For the text-containing cell, return its midpoint in (x, y) coordinate format. 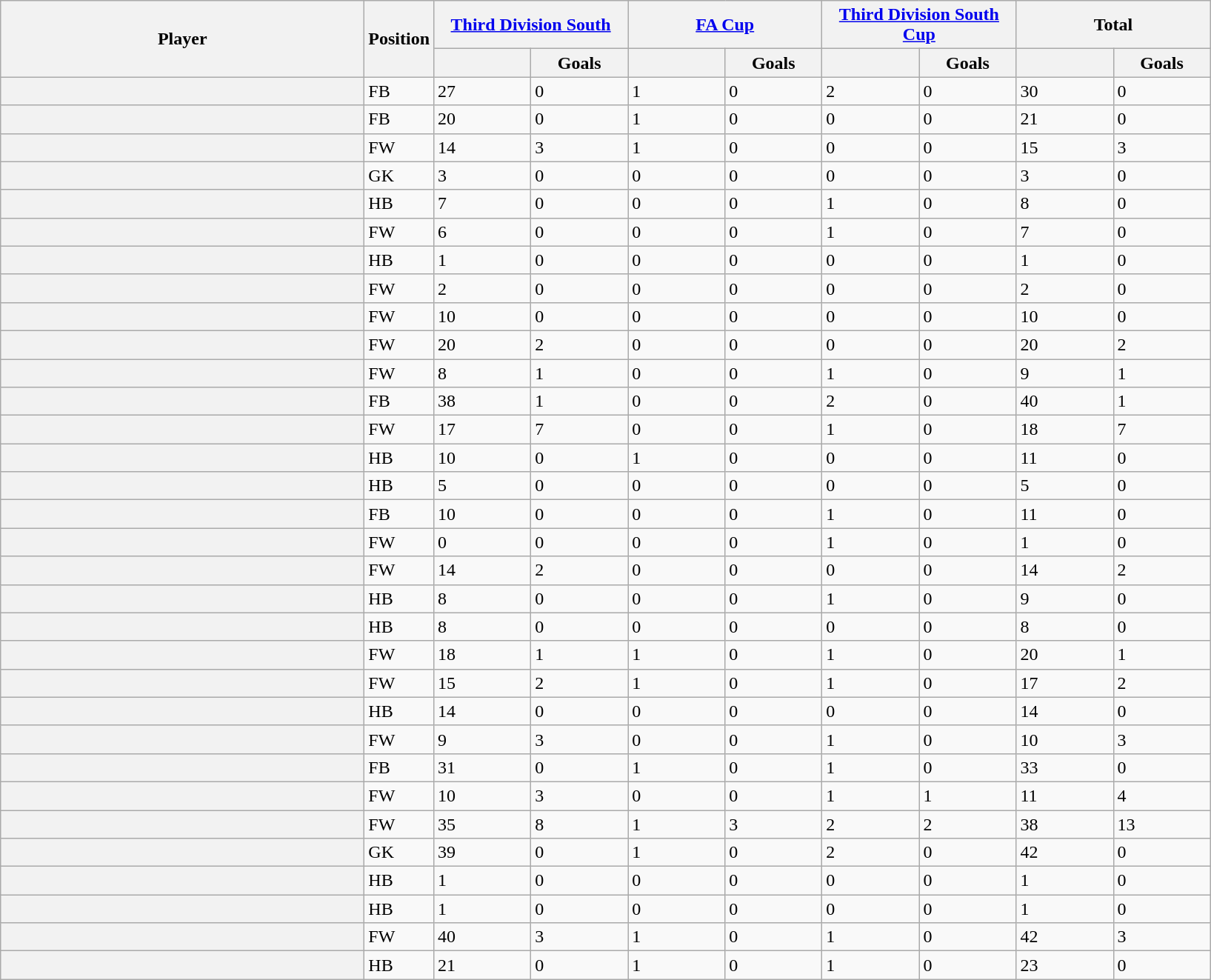
33 (1065, 767)
35 (483, 824)
Position (399, 39)
27 (483, 91)
FA Cup (725, 25)
6 (483, 232)
Total (1113, 25)
Third Division South (531, 25)
Player (182, 39)
30 (1065, 91)
31 (483, 767)
39 (483, 853)
13 (1161, 824)
23 (1065, 965)
4 (1161, 796)
Third Division South Cup (919, 25)
